Return the (X, Y) coordinate for the center point of the cell that contains the specified text.  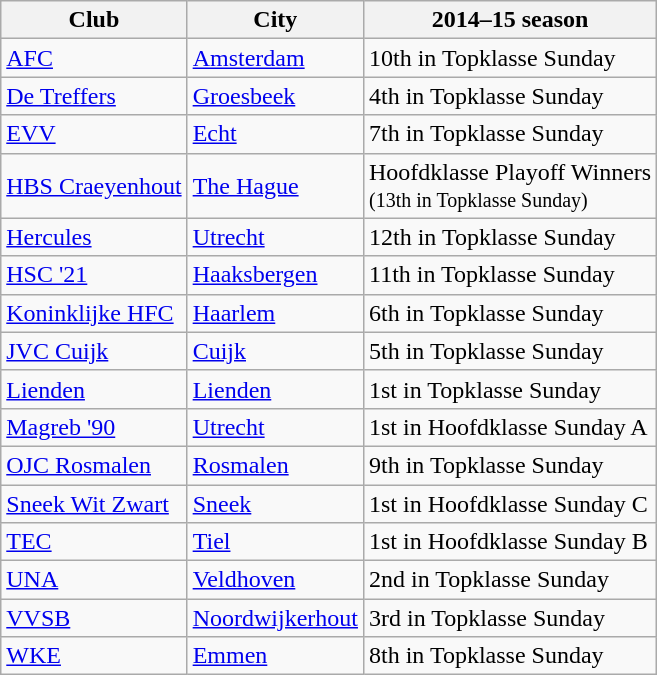
Sneek Wit Zwart (94, 503)
JVC Cuijk (94, 351)
10th in Topklasse Sunday (510, 58)
Veldhoven (275, 580)
Tiel (275, 542)
1st in Hoofdklasse Sunday B (510, 542)
AFC (94, 58)
TEC (94, 542)
Echt (275, 134)
HSC '21 (94, 275)
5th in Topklasse Sunday (510, 351)
2014–15 season (510, 20)
Noordwijkerhout (275, 618)
1st in Hoofdklasse Sunday A (510, 427)
3rd in Topklasse Sunday (510, 618)
City (275, 20)
Hercules (94, 237)
Haaksbergen (275, 275)
Groesbeek (275, 96)
8th in Topklasse Sunday (510, 656)
7th in Topklasse Sunday (510, 134)
The Hague (275, 186)
Amsterdam (275, 58)
Rosmalen (275, 465)
EVV (94, 134)
Haarlem (275, 313)
HBS Craeyenhout (94, 186)
Magreb '90 (94, 427)
Sneek (275, 503)
OJC Rosmalen (94, 465)
12th in Topklasse Sunday (510, 237)
VVSB (94, 618)
UNA (94, 580)
Club (94, 20)
Cuijk (275, 351)
2nd in Topklasse Sunday (510, 580)
De Treffers (94, 96)
11th in Topklasse Sunday (510, 275)
1st in Topklasse Sunday (510, 389)
Koninklijke HFC (94, 313)
4th in Topklasse Sunday (510, 96)
9th in Topklasse Sunday (510, 465)
6th in Topklasse Sunday (510, 313)
WKE (94, 656)
Emmen (275, 656)
1st in Hoofdklasse Sunday C (510, 503)
Hoofdklasse Playoff Winners(13th in Topklasse Sunday) (510, 186)
